Search for the cell housing the specified text and yield its (X, Y) center coordinate. 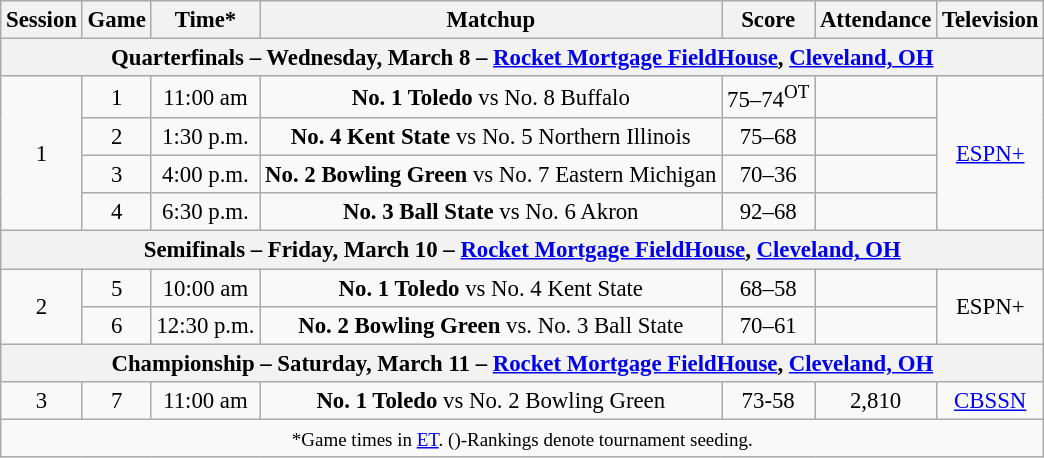
Attendance (876, 20)
Game (116, 20)
No. 4 Kent State vs No. 5 Northern Illinois (491, 137)
4 (116, 213)
6 (116, 325)
7 (116, 400)
Score (768, 20)
4:00 p.m. (206, 175)
92–68 (768, 213)
No. 3 Ball State vs No. 6 Akron (491, 213)
12:30 p.m. (206, 325)
68–58 (768, 288)
Time* (206, 20)
No. 1 Toledo vs No. 4 Kent State (491, 288)
Championship – Saturday, March 11 – Rocket Mortgage FieldHouse, Cleveland, OH (522, 363)
Matchup (491, 20)
75–68 (768, 137)
Television (990, 20)
CBSSN (990, 400)
Semifinals – Friday, March 10 – Rocket Mortgage FieldHouse, Cleveland, OH (522, 250)
Session (42, 20)
70–61 (768, 325)
10:00 am (206, 288)
Quarterfinals – Wednesday, March 8 – Rocket Mortgage FieldHouse, Cleveland, OH (522, 58)
70–36 (768, 175)
2,810 (876, 400)
No. 2 Bowling Green vs No. 7 Eastern Michigan (491, 175)
No. 1 Toledo vs No. 8 Buffalo (491, 97)
5 (116, 288)
*Game times in ET. ()-Rankings denote tournament seeding. (522, 438)
1:30 p.m. (206, 137)
6:30 p.m. (206, 213)
No. 1 Toledo vs No. 2 Bowling Green (491, 400)
No. 2 Bowling Green vs. No. 3 Ball State (491, 325)
73-58 (768, 400)
75–74OT (768, 97)
